Provide the [x, y] coordinate of the cell's center where the given text is located.  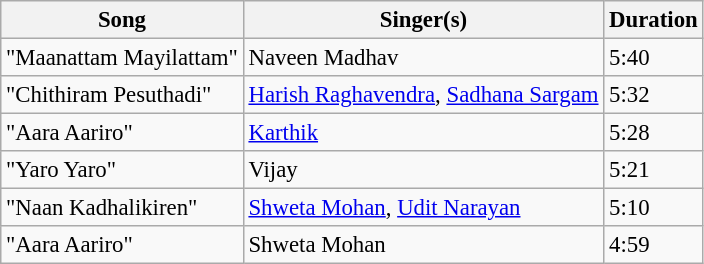
5:40 [654, 58]
Song [122, 20]
"Yaro Yaro" [122, 170]
5:28 [654, 133]
"Maanattam Mayilattam" [122, 58]
Vijay [424, 170]
5:21 [654, 170]
4:59 [654, 245]
5:32 [654, 95]
Singer(s) [424, 20]
Karthik [424, 133]
Naveen Madhav [424, 58]
Harish Raghavendra, Sadhana Sargam [424, 95]
"Chithiram Pesuthadi" [122, 95]
Duration [654, 20]
Shweta Mohan [424, 245]
5:10 [654, 208]
Shweta Mohan, Udit Narayan [424, 208]
"Naan Kadhalikiren" [122, 208]
